For the text-containing cell, return its midpoint in [x, y] coordinate format. 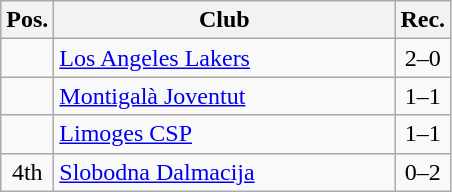
Limoges CSP [224, 134]
Rec. [423, 20]
Montigalà Joventut [224, 96]
0–2 [423, 172]
Los Angeles Lakers [224, 58]
Club [224, 20]
4th [28, 172]
Pos. [28, 20]
2–0 [423, 58]
Slobodna Dalmacija [224, 172]
